Find where the given text appears and provide that cell's center as [X, Y] coordinate. 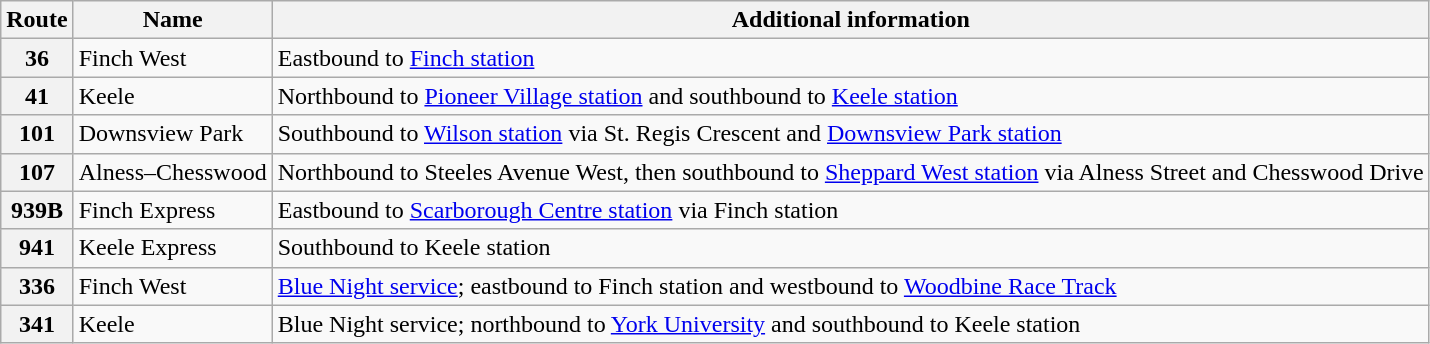
Southbound to Wilson station via St. Regis Crescent and Downsview Park station [850, 134]
Finch Express [172, 210]
Blue Night service; northbound to York University and southbound to Keele station [850, 324]
Downsview Park [172, 134]
Northbound to Steeles Avenue West, then southbound to Sheppard West station via Alness Street and Chesswood Drive [850, 172]
Alness–Chesswood [172, 172]
Blue Night service; eastbound to Finch station and westbound to Woodbine Race Track [850, 286]
341 [37, 324]
941 [37, 248]
107 [37, 172]
Additional information [850, 20]
Name [172, 20]
41 [37, 96]
Eastbound to Finch station [850, 58]
Route [37, 20]
336 [37, 286]
36 [37, 58]
Southbound to Keele station [850, 248]
Keele Express [172, 248]
101 [37, 134]
Northbound to Pioneer Village station and southbound to Keele station [850, 96]
Eastbound to Scarborough Centre station via Finch station [850, 210]
939B [37, 210]
